Detect which cell encompasses the target text, then output its (X, Y) center coordinate. 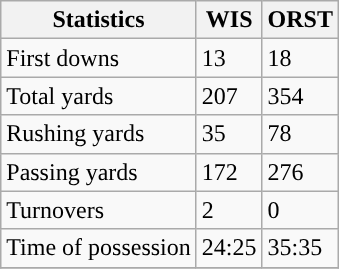
ORST (300, 20)
276 (300, 172)
Rushing yards (99, 134)
Time of possession (99, 248)
Turnovers (99, 210)
207 (229, 96)
13 (229, 58)
172 (229, 172)
0 (300, 210)
24:25 (229, 248)
First downs (99, 58)
WIS (229, 20)
Passing yards (99, 172)
35 (229, 134)
Statistics (99, 20)
2 (229, 210)
78 (300, 134)
354 (300, 96)
Total yards (99, 96)
18 (300, 58)
35:35 (300, 248)
